Locate the cell with the specified text and output its [X, Y] center coordinate. 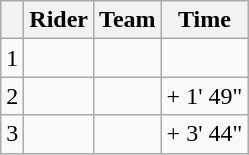
Time [204, 20]
3 [12, 134]
+ 3' 44" [204, 134]
+ 1' 49" [204, 96]
2 [12, 96]
Rider [59, 20]
Team [128, 20]
1 [12, 58]
